Search for the cell housing the specified text and yield its (x, y) center coordinate. 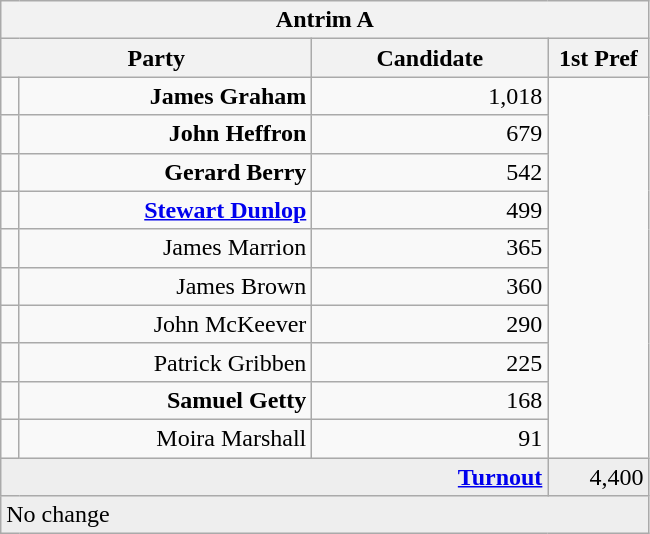
John Heffron (165, 134)
James Brown (165, 286)
4,400 (598, 477)
1st Pref (598, 58)
Moira Marshall (165, 438)
Turnout (274, 477)
Party (156, 58)
Stewart Dunlop (165, 210)
499 (430, 210)
Antrim A (325, 20)
James Graham (165, 96)
Candidate (430, 58)
91 (430, 438)
Gerard Berry (165, 172)
Samuel Getty (165, 400)
679 (430, 134)
360 (430, 286)
290 (430, 324)
Patrick Gribben (165, 362)
225 (430, 362)
365 (430, 248)
1,018 (430, 96)
John McKeever (165, 324)
168 (430, 400)
542 (430, 172)
No change (325, 515)
James Marrion (165, 248)
